Detect which cell encompasses the target text, then output its (X, Y) center coordinate. 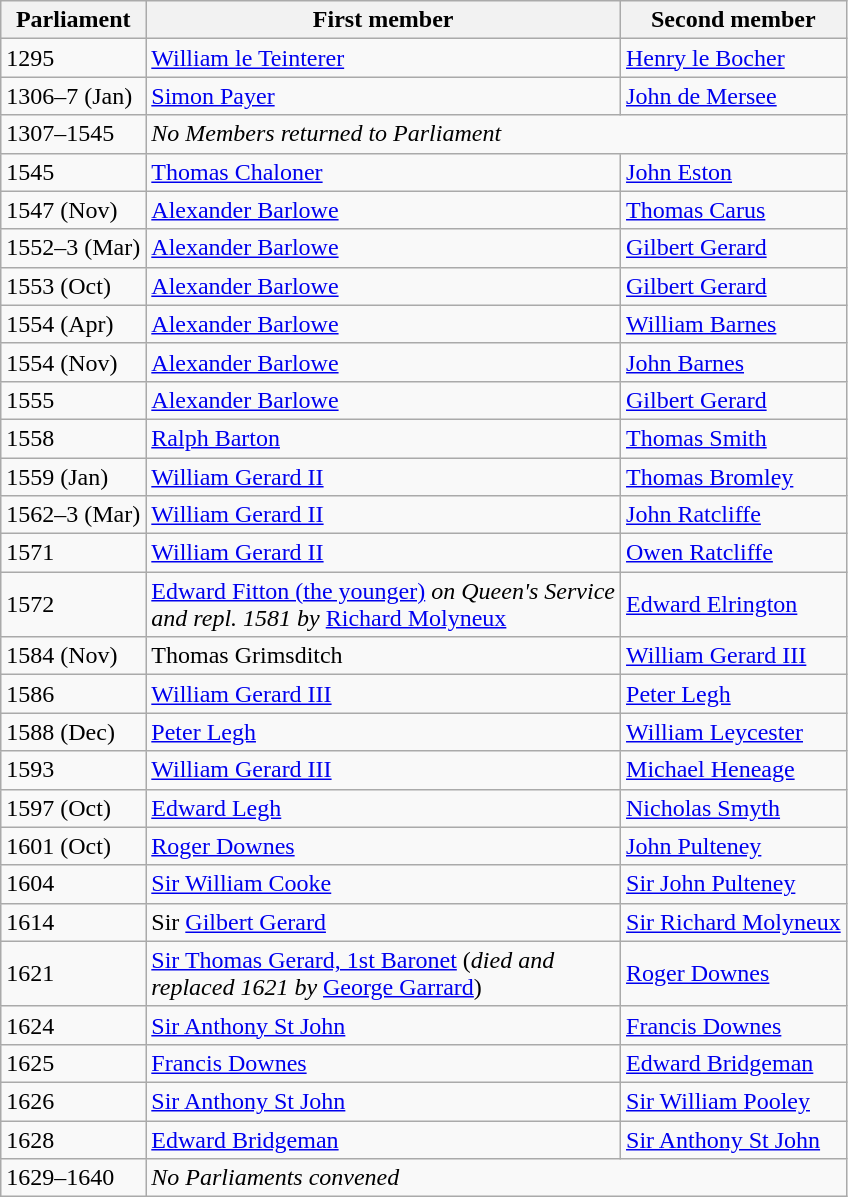
1601 (Oct) (74, 846)
Parliament (74, 20)
1553 (Oct) (74, 286)
1597 (Oct) (74, 808)
1621 (74, 974)
Sir William Pooley (734, 1101)
Simon Payer (384, 96)
Thomas Bromley (734, 477)
1614 (74, 922)
Second member (734, 20)
1572 (74, 604)
1586 (74, 694)
Edward Legh (384, 808)
Michael Heneage (734, 770)
1558 (74, 438)
John Barnes (734, 362)
Ralph Barton (384, 438)
Sir Richard Molyneux (734, 922)
Thomas Carus (734, 210)
Sir John Pulteney (734, 884)
No Members returned to Parliament (496, 134)
First member (384, 20)
1588 (Dec) (74, 732)
Thomas Grimsditch (384, 656)
Owen Ratcliffe (734, 553)
John Ratcliffe (734, 515)
John Pulteney (734, 846)
William Barnes (734, 324)
1547 (Nov) (74, 210)
1628 (74, 1139)
1593 (74, 770)
Sir William Cooke (384, 884)
1584 (Nov) (74, 656)
1306–7 (Jan) (74, 96)
William Leycester (734, 732)
John Eston (734, 172)
1562–3 (Mar) (74, 515)
No Parliaments convened (496, 1178)
1295 (74, 58)
Edward Elrington (734, 604)
1626 (74, 1101)
Nicholas Smyth (734, 808)
1629–1640 (74, 1178)
Sir Thomas Gerard, 1st Baronet (died and replaced 1621 by George Garrard) (384, 974)
1604 (74, 884)
1554 (Apr) (74, 324)
1554 (Nov) (74, 362)
1552–3 (Mar) (74, 248)
Sir Gilbert Gerard (384, 922)
1571 (74, 553)
1545 (74, 172)
Edward Fitton (the younger) on Queen's Service and repl. 1581 by Richard Molyneux (384, 604)
Thomas Chaloner (384, 172)
Henry le Bocher (734, 58)
1307–1545 (74, 134)
1625 (74, 1063)
William le Teinterer (384, 58)
Thomas Smith (734, 438)
1555 (74, 400)
John de Mersee (734, 96)
1624 (74, 1025)
1559 (Jan) (74, 477)
